For the text-containing cell, return its midpoint in [X, Y] coordinate format. 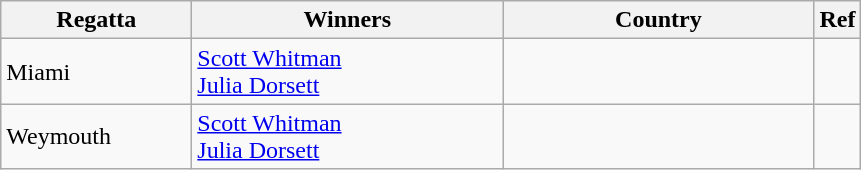
Weymouth [96, 136]
Country [658, 20]
Regatta [96, 20]
Winners [348, 20]
Miami [96, 72]
Ref [838, 20]
